Determine the (X, Y) coordinate at the center of the cell enclosing the given text.  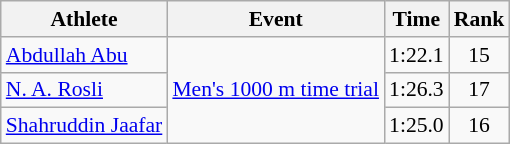
1:26.3 (416, 90)
17 (480, 90)
16 (480, 126)
Time (416, 19)
N. A. Rosli (84, 90)
1:22.1 (416, 55)
Athlete (84, 19)
Rank (480, 19)
Abdullah Abu (84, 55)
Event (276, 19)
1:25.0 (416, 126)
15 (480, 55)
Shahruddin Jaafar (84, 126)
Men's 1000 m time trial (276, 90)
